Return the [x, y] coordinate for the center point of the cell that contains the specified text.  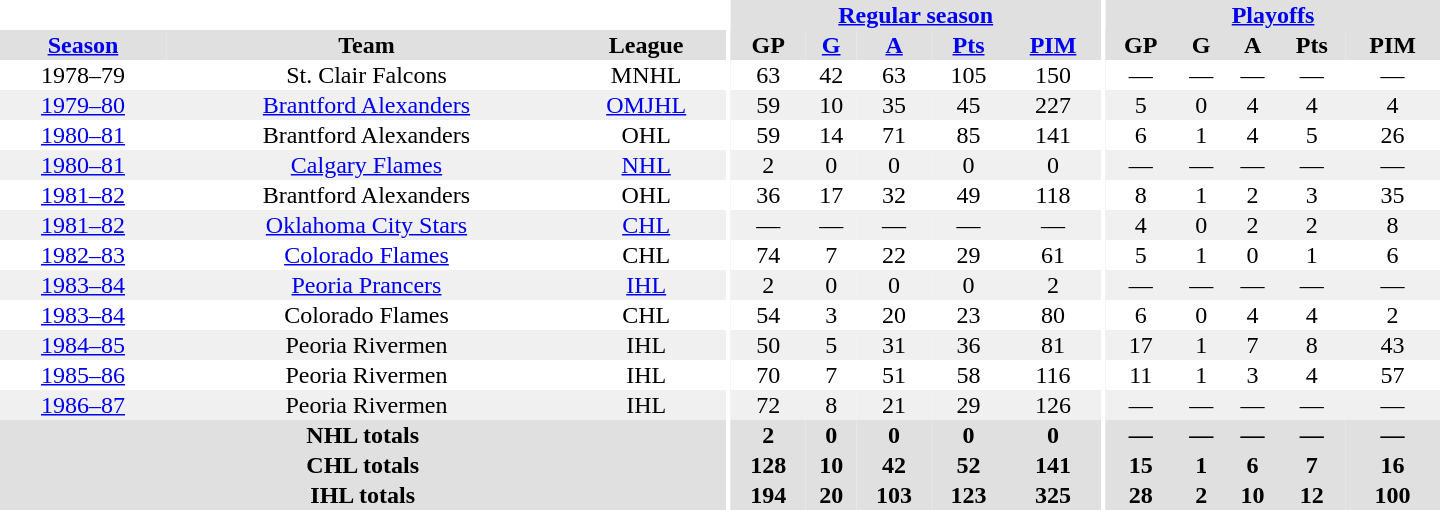
St. Clair Falcons [366, 75]
150 [1054, 75]
49 [968, 195]
31 [894, 345]
43 [1392, 345]
58 [968, 375]
57 [1392, 375]
52 [968, 465]
50 [768, 345]
1985–86 [83, 375]
15 [1140, 465]
123 [968, 495]
Team [366, 45]
12 [1312, 495]
26 [1392, 135]
1982–83 [83, 255]
51 [894, 375]
128 [768, 465]
22 [894, 255]
23 [968, 315]
NHL [646, 165]
45 [968, 105]
72 [768, 405]
227 [1054, 105]
11 [1140, 375]
100 [1392, 495]
Season [83, 45]
1984–85 [83, 345]
NHL totals [362, 435]
Playoffs [1273, 15]
MNHL [646, 75]
54 [768, 315]
CHL totals [362, 465]
194 [768, 495]
1986–87 [83, 405]
116 [1054, 375]
League [646, 45]
70 [768, 375]
71 [894, 135]
81 [1054, 345]
Peoria Prancers [366, 285]
32 [894, 195]
105 [968, 75]
Oklahoma City Stars [366, 225]
Calgary Flames [366, 165]
OMJHL [646, 105]
21 [894, 405]
IHL totals [362, 495]
28 [1140, 495]
118 [1054, 195]
80 [1054, 315]
1979–80 [83, 105]
126 [1054, 405]
16 [1392, 465]
74 [768, 255]
61 [1054, 255]
Regular season [916, 15]
325 [1054, 495]
14 [830, 135]
85 [968, 135]
103 [894, 495]
1978–79 [83, 75]
